Detect which cell encompasses the target text, then output its (X, Y) center coordinate. 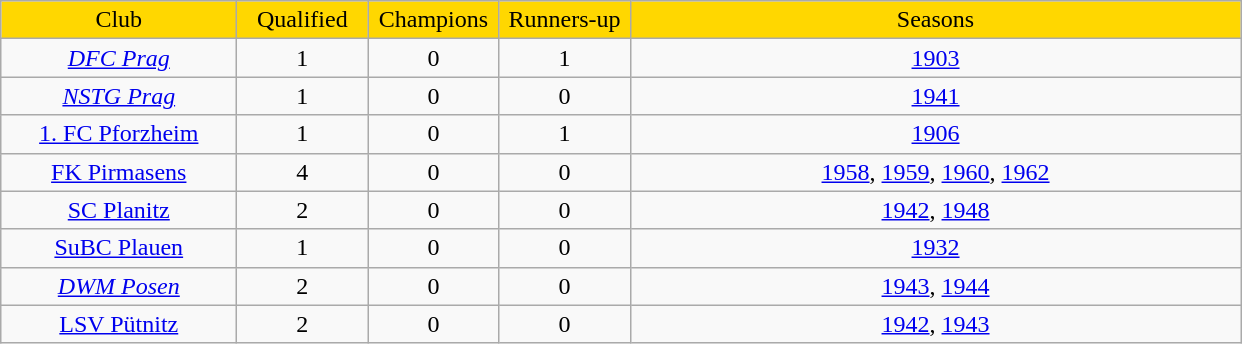
LSV Pütnitz (119, 324)
Seasons (936, 20)
4 (302, 172)
DFC Prag (119, 58)
1932 (936, 248)
NSTG Prag (119, 96)
FK Pirmasens (119, 172)
DWM Posen (119, 286)
1942, 1943 (936, 324)
1906 (936, 134)
1903 (936, 58)
Qualified (302, 20)
Champions (434, 20)
SuBC Plauen (119, 248)
Runners-up (564, 20)
1943, 1944 (936, 286)
1941 (936, 96)
Club (119, 20)
1. FC Pforzheim (119, 134)
1942, 1948 (936, 210)
1958, 1959, 1960, 1962 (936, 172)
SC Planitz (119, 210)
